From the cell containing the given text, extract its center point as (X, Y) coordinate. 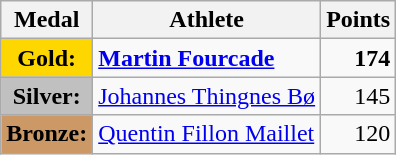
145 (358, 96)
Johannes Thingnes Bø (207, 96)
174 (358, 58)
Points (358, 20)
Quentin Fillon Maillet (207, 134)
Medal (47, 20)
120 (358, 134)
Silver: (47, 96)
Bronze: (47, 134)
Gold: (47, 58)
Martin Fourcade (207, 58)
Athlete (207, 20)
